Identify which cell holds the provided text, then report its [X, Y] central coordinate. 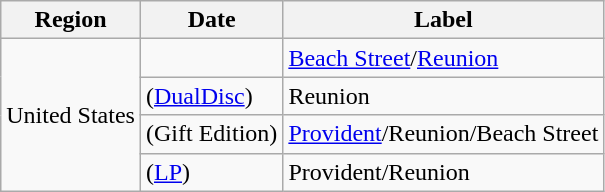
Date [211, 20]
United States [71, 115]
Reunion [444, 96]
Beach Street/Reunion [444, 58]
(LP) [211, 172]
Provident/Reunion [444, 172]
(DualDisc) [211, 96]
(Gift Edition) [211, 134]
Provident/Reunion/Beach Street [444, 134]
Label [444, 20]
Region [71, 20]
